Search for the cell housing the specified text and yield its [x, y] center coordinate. 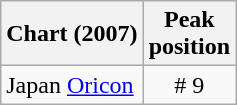
Chart (2007) [72, 34]
Japan Oricon [72, 85]
# 9 [189, 85]
Peakposition [189, 34]
